Pinpoint the cell where the given text exists, returning its (X, Y) midpoint coordinate. 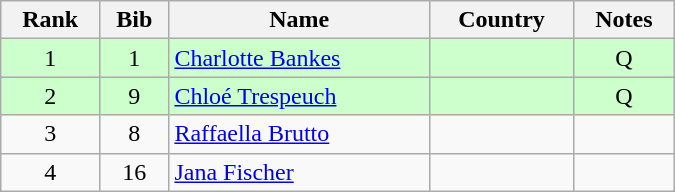
16 (134, 172)
Raffaella Brutto (300, 134)
Rank (50, 20)
Jana Fischer (300, 172)
4 (50, 172)
Bib (134, 20)
2 (50, 96)
Charlotte Bankes (300, 58)
Name (300, 20)
Notes (624, 20)
8 (134, 134)
9 (134, 96)
Country (502, 20)
3 (50, 134)
Chloé Trespeuch (300, 96)
